Locate the cell with the specified text and output its [X, Y] center coordinate. 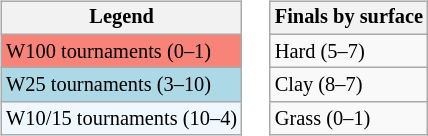
W100 tournaments (0–1) [122, 51]
Clay (8–7) [349, 85]
Finals by surface [349, 18]
Grass (0–1) [349, 119]
Legend [122, 18]
Hard (5–7) [349, 51]
W10/15 tournaments (10–4) [122, 119]
W25 tournaments (3–10) [122, 85]
